Pinpoint the cell where the given text exists, returning its [X, Y] midpoint coordinate. 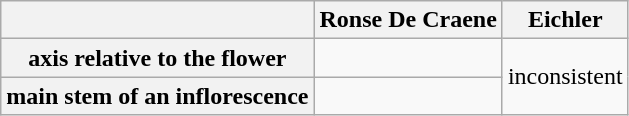
Ronse De Craene [408, 20]
inconsistent [565, 77]
axis relative to the flower [158, 58]
main stem of an inflorescence [158, 96]
Eichler [565, 20]
